Find where the given text appears and provide that cell's center as [x, y] coordinate. 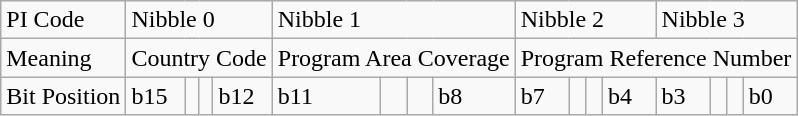
Meaning [64, 58]
b0 [770, 96]
PI Code [64, 20]
b4 [629, 96]
Country Code [199, 58]
Nibble 3 [726, 20]
b3 [682, 96]
b12 [242, 96]
b7 [542, 96]
Program Area Coverage [394, 58]
Bit Position [64, 96]
b11 [326, 96]
b15 [156, 96]
Program Reference Number [656, 58]
b8 [474, 96]
Nibble 0 [199, 20]
Nibble 2 [586, 20]
Nibble 1 [394, 20]
